Output the [X, Y] coordinate of the center of the cell containing the given text.  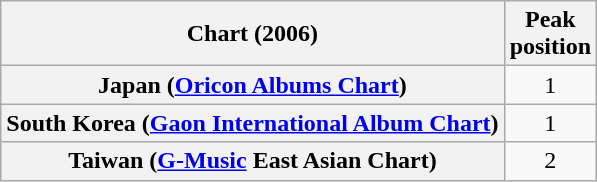
South Korea (Gaon International Album Chart) [252, 123]
2 [550, 161]
Japan (Oricon Albums Chart) [252, 85]
Peak position [550, 34]
Chart (2006) [252, 34]
Taiwan (G-Music East Asian Chart) [252, 161]
